For the text-containing cell, return its midpoint in (x, y) coordinate format. 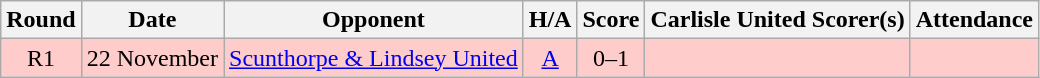
Round (41, 20)
R1 (41, 58)
A (550, 58)
22 November (152, 58)
Carlisle United Scorer(s) (778, 20)
H/A (550, 20)
Score (611, 20)
Attendance (974, 20)
Scunthorpe & Lindsey United (374, 58)
Date (152, 20)
0–1 (611, 58)
Opponent (374, 20)
